Identify which cell holds the provided text, then report its (x, y) central coordinate. 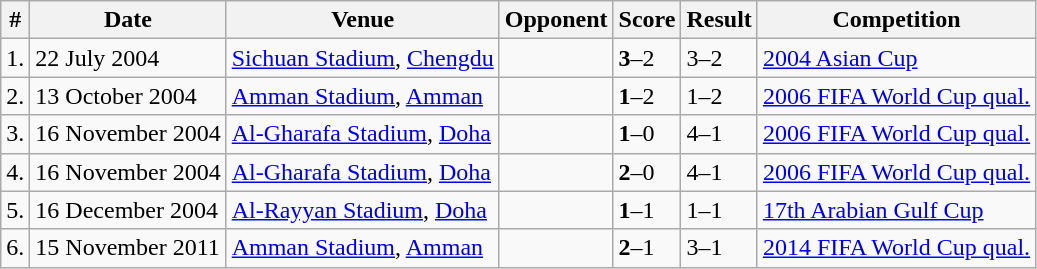
Date (128, 20)
4. (16, 172)
3. (16, 134)
Al-Rayyan Stadium, Doha (362, 210)
16 December 2004 (128, 210)
2004 Asian Cup (896, 58)
3–1 (719, 248)
Score (647, 20)
2–0 (647, 172)
6. (16, 248)
15 November 2011 (128, 248)
Sichuan Stadium, Chengdu (362, 58)
2014 FIFA World Cup qual. (896, 248)
# (16, 20)
2–1 (647, 248)
13 October 2004 (128, 96)
5. (16, 210)
1–0 (647, 134)
1. (16, 58)
2. (16, 96)
22 July 2004 (128, 58)
Opponent (556, 20)
Competition (896, 20)
17th Arabian Gulf Cup (896, 210)
Venue (362, 20)
Result (719, 20)
